Search for the cell housing the specified text and yield its (X, Y) center coordinate. 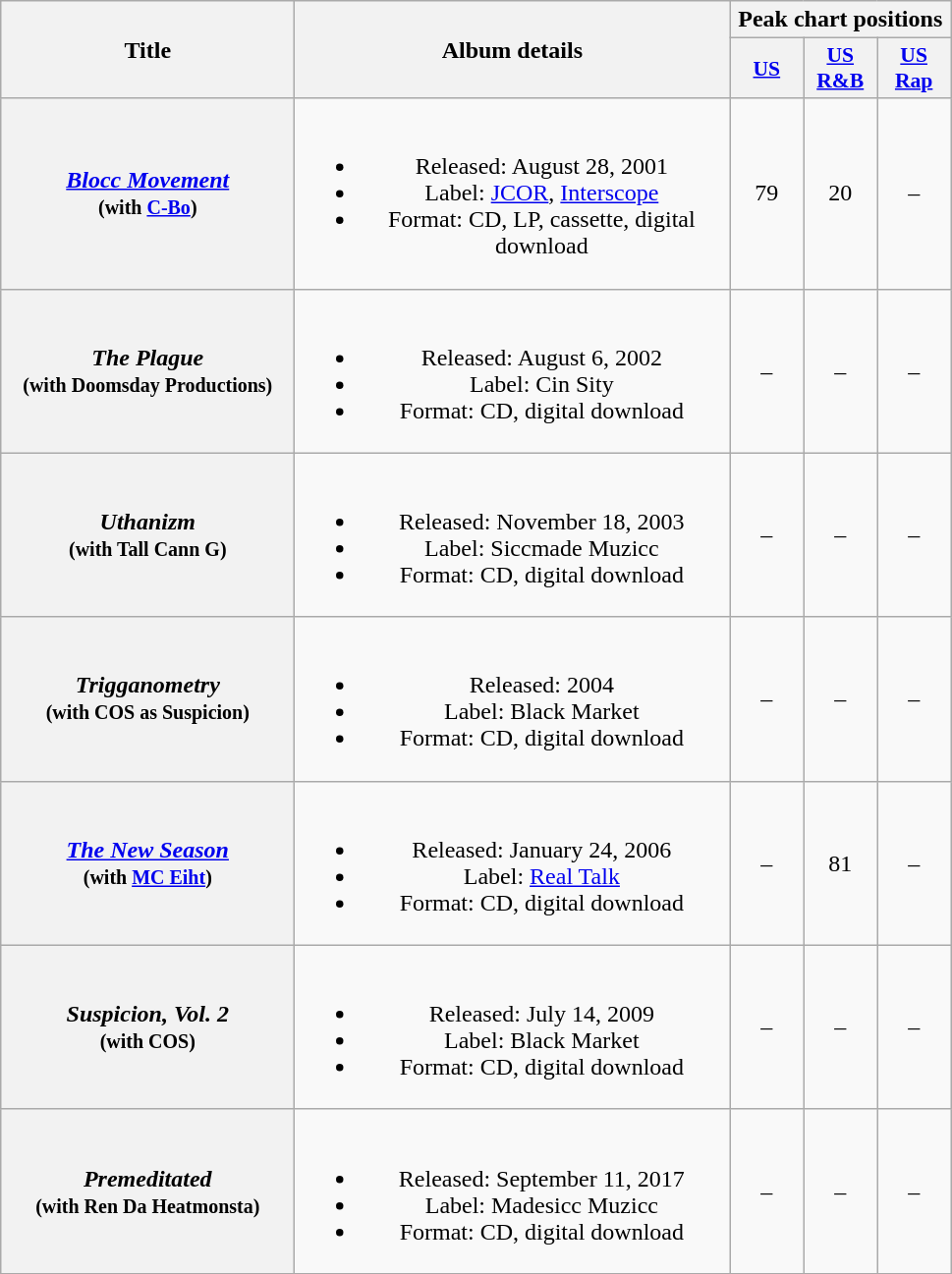
The New Season (with MC Eiht) (147, 862)
US (766, 69)
Blocc Movement (with C-Bo) (147, 194)
Peak chart positions (841, 20)
79 (766, 194)
81 (841, 862)
USR&B (841, 69)
Suspicion, Vol. 2 (with COS) (147, 1027)
Released: August 28, 2001Label: JCOR, InterscopeFormat: CD, LP, cassette, digital download (513, 194)
Released: November 18, 2003Label: Siccmade MuziccFormat: CD, digital download (513, 534)
USRap (914, 69)
Uthanizm (with Tall Cann G) (147, 534)
Released: January 24, 2006Label: Real TalkFormat: CD, digital download (513, 862)
Trigganometry (with COS as Suspicion) (147, 699)
20 (841, 194)
Released: September 11, 2017Label: Madesicc MuziccFormat: CD, digital download (513, 1191)
Released: July 14, 2009Label: Black MarketFormat: CD, digital download (513, 1027)
Released: 2004Label: Black MarketFormat: CD, digital download (513, 699)
The Plague (with Doomsday Productions) (147, 371)
Title (147, 49)
Premeditated (with Ren Da Heatmonsta) (147, 1191)
Album details (513, 49)
Released: August 6, 2002Label: Cin SityFormat: CD, digital download (513, 371)
